Scan for the cell matching the given text and deliver its (x, y) coordinate at center. 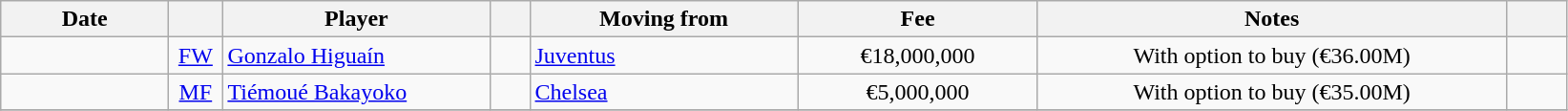
MF (196, 92)
€18,000,000 (918, 55)
Date (85, 19)
€5,000,000 (918, 92)
Fee (918, 19)
Notes (1271, 19)
Juventus (664, 55)
FW (196, 55)
Gonzalo Higuaín (357, 55)
With option to buy (€36.00M) (1271, 55)
With option to buy (€35.00M) (1271, 92)
Player (357, 19)
Tiémoué Bakayoko (357, 92)
Chelsea (664, 92)
Moving from (664, 19)
